Return the (x, y) coordinate for the center point of the cell that contains the specified text.  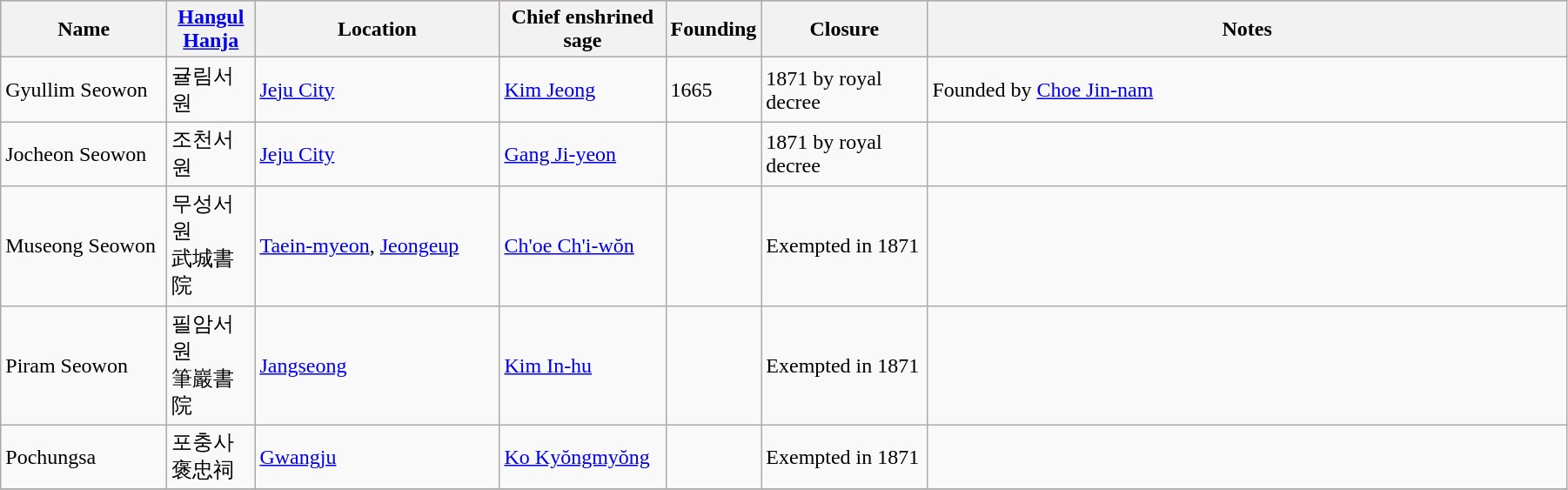
Kim Jeong (583, 90)
Pochungsa (84, 457)
Founded by Choe Jin-nam (1248, 90)
Name (84, 30)
Piram Seowon (84, 366)
Gang Ji-yeon (583, 154)
필암서원筆巖書院 (211, 366)
Founding (714, 30)
1665 (714, 90)
Jangseong (378, 366)
Taein-myeon, Jeongeup (378, 245)
무성서원武城書院 (211, 245)
조천서원 (211, 154)
HangulHanja (211, 30)
Notes (1248, 30)
Gwangju (378, 457)
Gyullim Seowon (84, 90)
귤림서원 (211, 90)
Jocheon Seowon (84, 154)
Ko Kyŏngmyŏng (583, 457)
포충사褒忠祠 (211, 457)
Location (378, 30)
Ch'oe Ch'i-wŏn (583, 245)
Closure (844, 30)
Museong Seowon (84, 245)
Chief enshrined sage (583, 30)
Kim In-hu (583, 366)
